Find where the given text appears and provide that cell's center as (x, y) coordinate. 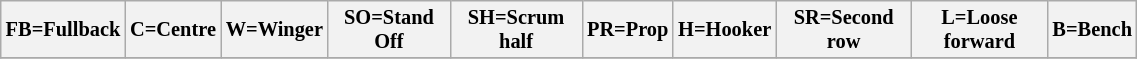
SR=Second row (844, 29)
C=Centre (173, 29)
FB=Fullback (63, 29)
H=Hooker (724, 29)
W=Winger (274, 29)
PR=Prop (628, 29)
SO=Stand Off (389, 29)
SH=Scrum half (516, 29)
B=Bench (1092, 29)
L=Loose forward (979, 29)
